Scan for the cell matching the given text and deliver its (x, y) coordinate at center. 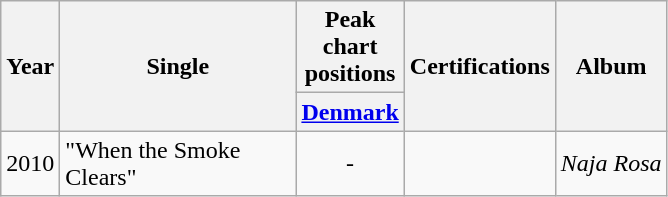
- (350, 164)
Album (611, 66)
Single (178, 66)
Naja Rosa (611, 164)
Certifications (480, 66)
Peak chart positions (350, 47)
Year (30, 66)
Denmark (350, 112)
2010 (30, 164)
"When the Smoke Clears" (178, 164)
